Detect which cell encompasses the target text, then output its [x, y] center coordinate. 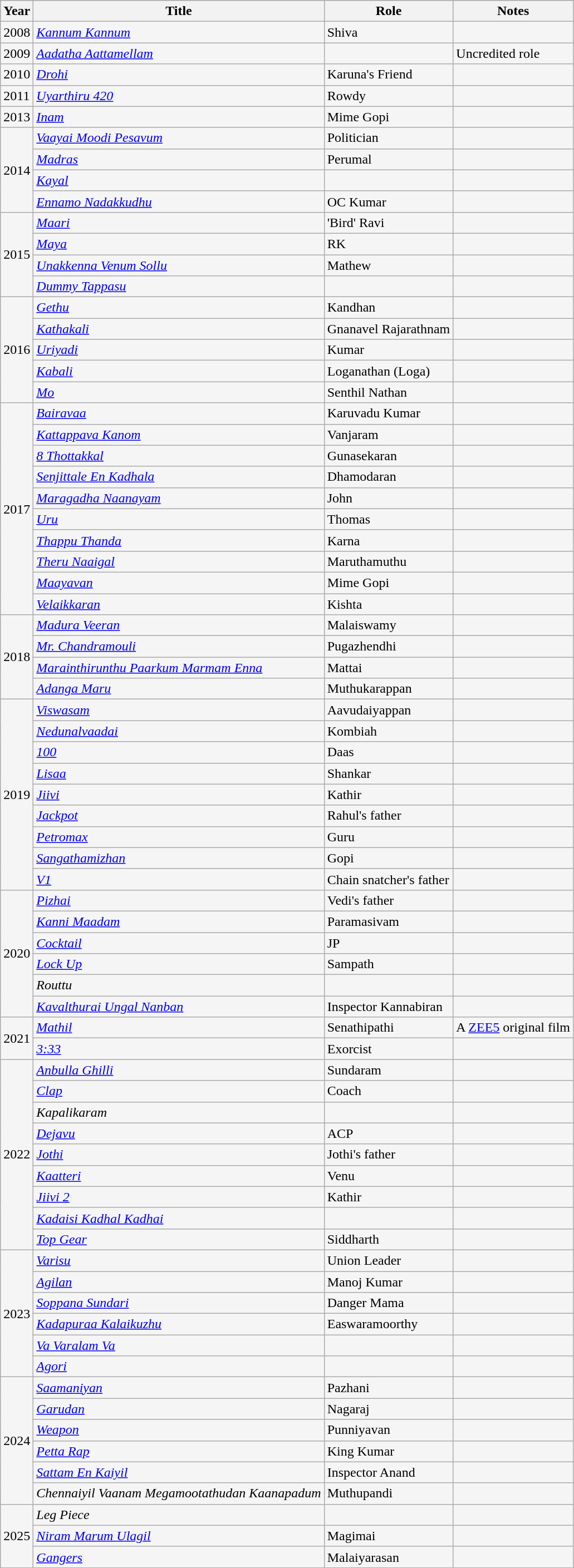
Aadatha Aattamellam [179, 53]
Mattai [389, 668]
OC Kumar [389, 201]
Inam [179, 117]
RK [389, 244]
Mathil [179, 1028]
Ennamo Nadakkudhu [179, 201]
Kaatteri [179, 1176]
Politician [389, 138]
A ZEE5 original film [513, 1028]
Venu [389, 1176]
Vaayai Moodi Pesavum [179, 138]
2011 [17, 96]
Jiivi 2 [179, 1197]
Kishta [389, 604]
Mr. Chandramouli [179, 647]
Manoj Kumar [389, 1281]
Uncredited role [513, 53]
2021 [17, 1038]
Kathakali [179, 329]
Chain snatcher's father [389, 879]
ACP [389, 1133]
Kavalthurai Ungal Nanban [179, 1007]
Dejavu [179, 1133]
Pugazhendhi [389, 647]
Kumar [389, 350]
JP [389, 943]
Mathew [389, 265]
Gethu [179, 308]
Paramasivam [389, 921]
Kadapuraa Kalaikuzhu [179, 1324]
Dummy Tappasu [179, 287]
Sampath [389, 964]
Weapon [179, 1430]
Viswasam [179, 710]
Easwaramoorthy [389, 1324]
Anbulla Ghilli [179, 1070]
Senthil Nathan [389, 392]
Danger Mama [389, 1303]
Lock Up [179, 964]
Aavudaiyappan [389, 710]
Adanga Maru [179, 689]
Karna [389, 540]
Gopi [389, 858]
Malaiswamy [389, 625]
Kannum Kannum [179, 32]
Lisaa [179, 773]
Bairavaa [179, 413]
King Kumar [389, 1451]
Union Leader [389, 1260]
Karuna's Friend [389, 75]
2017 [17, 509]
Leg Piece [179, 1515]
Soppana Sundari [179, 1303]
Garudan [179, 1409]
Guru [389, 837]
Kattappava Kanom [179, 435]
Kandhan [389, 308]
Va Varalam Va [179, 1345]
Maruthamuthu [389, 561]
Theru Naaigal [179, 561]
Vanjaram [389, 435]
2016 [17, 350]
Shiva [389, 32]
Maari [179, 223]
Muthukarappan [389, 689]
Jothi [179, 1155]
Rahul's father [389, 816]
Punniyavan [389, 1430]
Muthupandi [389, 1493]
2009 [17, 53]
Top Gear [179, 1239]
Year [17, 11]
2013 [17, 117]
2014 [17, 170]
Perumal [389, 159]
Uru [179, 519]
Sattam En Kaiyil [179, 1472]
Saamaniyan [179, 1388]
Vedi's father [389, 900]
Karuvadu Kumar [389, 413]
Coach [389, 1091]
Mo [179, 392]
Exorcist [389, 1049]
Maragadha Naanayam [179, 498]
Sundaram [389, 1070]
8 Thottakkal [179, 456]
Uriyadi [179, 350]
Maya [179, 244]
Nagaraj [389, 1409]
Siddharth [389, 1239]
Jackpot [179, 816]
100 [179, 752]
Kanni Maadam [179, 921]
2025 [17, 1536]
2019 [17, 795]
Agori [179, 1367]
Drohi [179, 75]
Cocktail [179, 943]
2015 [17, 254]
Madura Veeran [179, 625]
Senjittale En Kadhala [179, 477]
2010 [17, 75]
Chennaiyil Vaanam Megamootathudan Kaanapadum [179, 1493]
Sangathamizhan [179, 858]
Petta Rap [179, 1451]
Jiivi [179, 795]
Dhamodaran [389, 477]
Nedunalvaadai [179, 731]
Petromax [179, 837]
Thappu Thanda [179, 540]
Loganathan (Loga) [389, 371]
2023 [17, 1313]
2008 [17, 32]
2020 [17, 953]
Pazhani [389, 1388]
Thomas [389, 519]
Maayavan [179, 583]
Agilan [179, 1281]
Velaikkaran [179, 604]
Malaiyarasan [389, 1557]
Title [179, 11]
Clap [179, 1091]
Kabali [179, 371]
V1 [179, 879]
Pizhai [179, 900]
2022 [17, 1155]
Kombiah [389, 731]
Varisu [179, 1260]
Gangers [179, 1557]
Senathipathi [389, 1028]
2018 [17, 657]
Daas [389, 752]
Kapalikaram [179, 1112]
Role [389, 11]
Niram Marum Ulagil [179, 1536]
Madras [179, 159]
Kayal [179, 180]
2024 [17, 1441]
Gnanavel Rajarathnam [389, 329]
Shankar [389, 773]
Inspector Kannabiran [389, 1007]
Kadaisi Kadhal Kadhai [179, 1218]
Notes [513, 11]
Gunasekaran [389, 456]
Magimai [389, 1536]
John [389, 498]
Inspector Anand [389, 1472]
Marainthirunthu Paarkum Marmam Enna [179, 668]
Jothi's father [389, 1155]
Rowdy [389, 96]
Unakkenna Venum Sollu [179, 265]
3:33 [179, 1049]
'Bird' Ravi [389, 223]
Routtu [179, 985]
Uyarthiru 420 [179, 96]
